Extract the (X, Y) coordinate from the center of the cell holding the provided text.  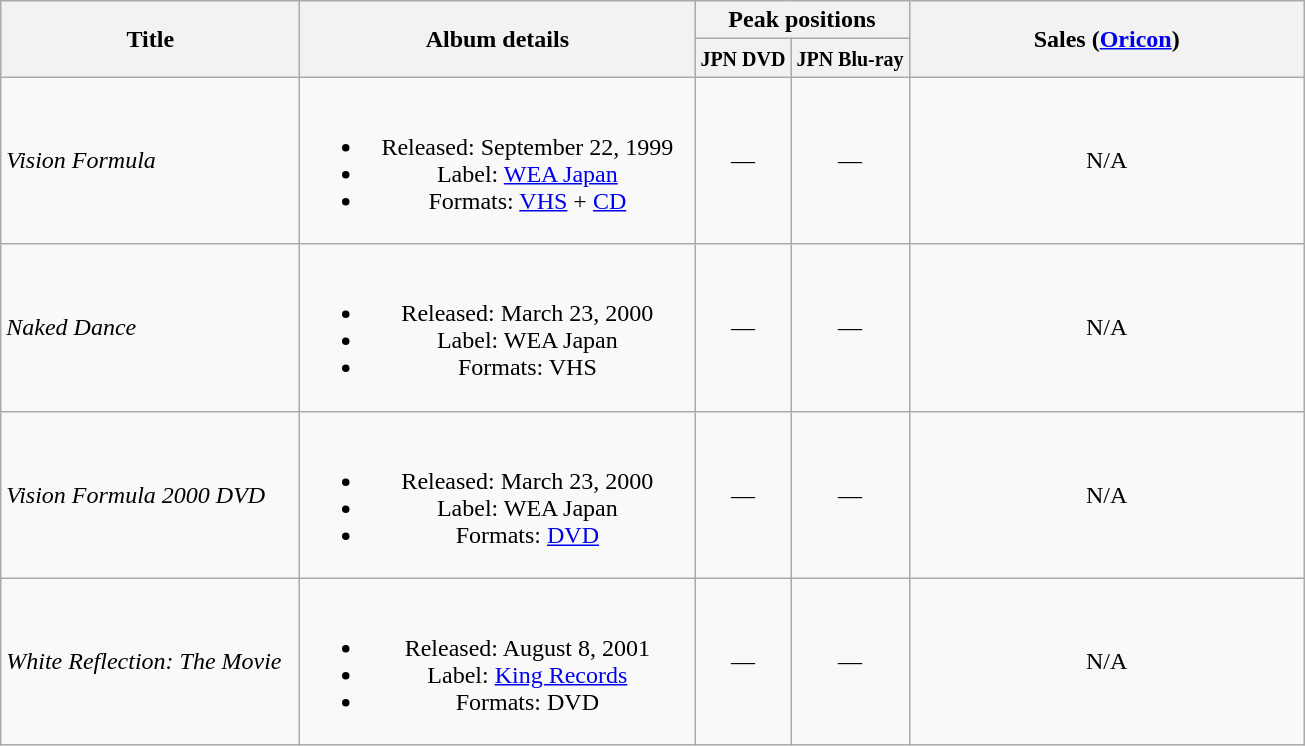
Vision Formula 2000 DVD (150, 494)
Vision Formula (150, 160)
Released: March 23, 2000Label: WEA JapanFormats: DVD (498, 494)
Naked Dance (150, 328)
Released: March 23, 2000Label: WEA JapanFormats: VHS (498, 328)
Released: August 8, 2001Label: King RecordsFormats: DVD (498, 662)
Peak positions (802, 20)
Title (150, 39)
JPN DVD (743, 58)
White Reflection: The Movie (150, 662)
JPN Blu-ray (850, 58)
Released: September 22, 1999Label: WEA JapanFormats: VHS + CD (498, 160)
Album details (498, 39)
Sales (Oricon) (1106, 39)
